Provide the [X, Y] coordinate of the cell's center where the given text is located.  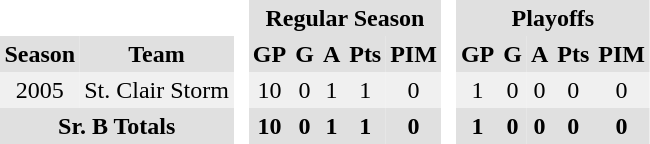
St. Clair Storm [157, 90]
Sr. B Totals [116, 126]
2005 [40, 90]
Season [40, 54]
Regular Season [344, 18]
Playoffs [552, 18]
Team [157, 54]
